Scan for the cell matching the given text and deliver its (x, y) coordinate at center. 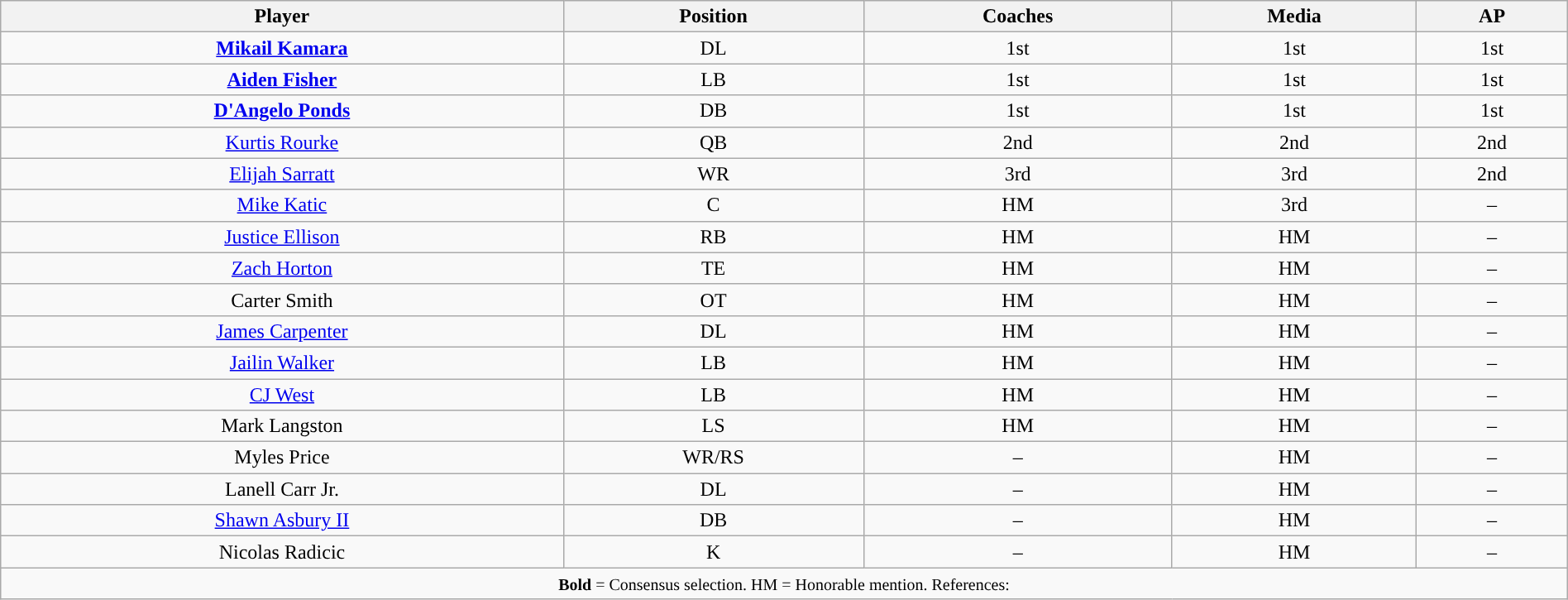
Jailin Walker (282, 362)
C (713, 205)
Bold = Consensus selection. HM = Honorable mention. References: (784, 583)
WR (713, 174)
Shawn Asbury II (282, 521)
TE (713, 268)
Carter Smith (282, 300)
CJ West (282, 395)
Aiden Fisher (282, 79)
RB (713, 237)
LS (713, 426)
Kurtis Rourke (282, 142)
Player (282, 17)
Coaches (1017, 17)
Zach Horton (282, 268)
Position (713, 17)
Mikail Kamara (282, 48)
QB (713, 142)
Elijah Sarratt (282, 174)
Media (1294, 17)
Justice Ellison (282, 237)
AP (1492, 17)
WR/RS (713, 458)
Mike Katic (282, 205)
Myles Price (282, 458)
Nicolas Radicic (282, 552)
Mark Langston (282, 426)
James Carpenter (282, 331)
D'Angelo Ponds (282, 111)
K (713, 552)
Lanell Carr Jr. (282, 489)
OT (713, 300)
